Locate the cell with the specified text and output its (x, y) center coordinate. 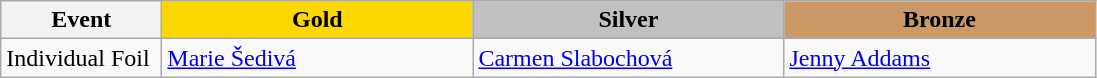
Bronze (940, 20)
Marie Šedivá (318, 58)
Gold (318, 20)
Event (82, 20)
Carmen Slabochová (628, 58)
Jenny Addams (940, 58)
Individual Foil (82, 58)
Silver (628, 20)
